Provide the [X, Y] coordinate of the cell's center where the given text is located.  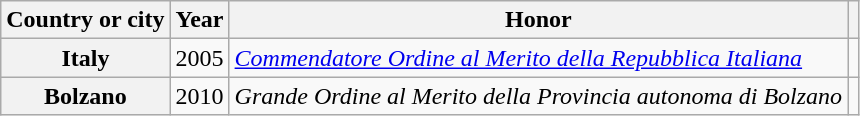
Country or city [86, 20]
Year [200, 20]
Italy [86, 58]
Honor [538, 20]
Bolzano [86, 96]
2005 [200, 58]
Grande Ordine al Merito della Provincia autonoma di Bolzano [538, 96]
Commendatore Ordine al Merito della Repubblica Italiana [538, 58]
2010 [200, 96]
